Return the [x, y] coordinate for the center point of the cell that contains the specified text.  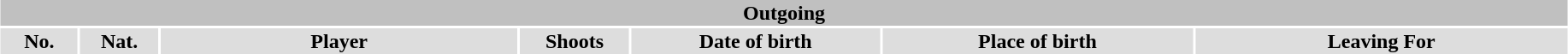
Player [339, 41]
Place of birth [1038, 41]
Outgoing [783, 13]
Shoots [575, 41]
Nat. [120, 41]
No. [39, 41]
Date of birth [755, 41]
Leaving For [1382, 41]
